Identify which cell holds the provided text, then report its [X, Y] central coordinate. 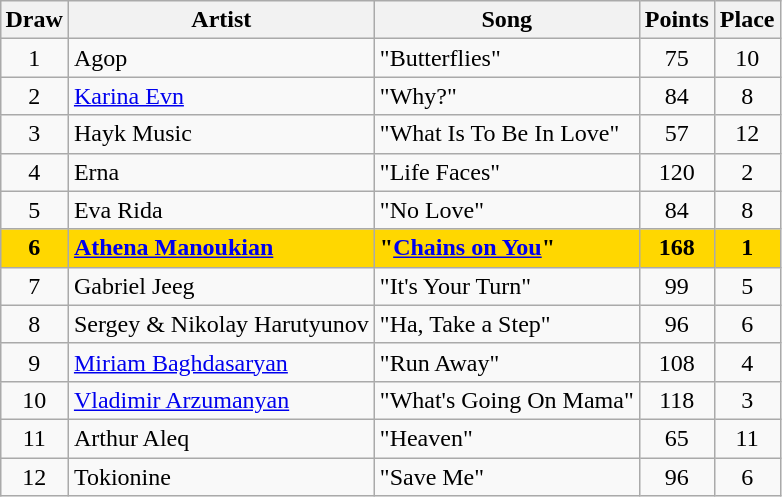
Song [506, 20]
"Save Me" [506, 477]
"Butterflies" [506, 58]
"Run Away" [506, 362]
120 [676, 172]
99 [676, 286]
168 [676, 248]
Place [747, 20]
Sergey & Nikolay Harutyunov [221, 324]
Karina Evn [221, 96]
"It's Your Turn" [506, 286]
"What's Going On Mama" [506, 400]
Tokionine [221, 477]
Eva Rida [221, 210]
"Heaven" [506, 438]
Miriam Baghdasaryan [221, 362]
108 [676, 362]
57 [676, 134]
9 [34, 362]
Gabriel Jeeg [221, 286]
7 [34, 286]
"Why?" [506, 96]
Agop [221, 58]
"No Love" [506, 210]
Artist [221, 20]
65 [676, 438]
"What Is To Be In Love" [506, 134]
Points [676, 20]
"Chains on You" [506, 248]
"Life Faces" [506, 172]
Erna [221, 172]
"Ha, Take a Step" [506, 324]
Vladimir Arzumanyan [221, 400]
75 [676, 58]
Draw [34, 20]
Hayk Music [221, 134]
Arthur Aleq [221, 438]
Athena Manoukian [221, 248]
118 [676, 400]
